Capture the cell that displays the provided text and extract its [X, Y] central coordinate. 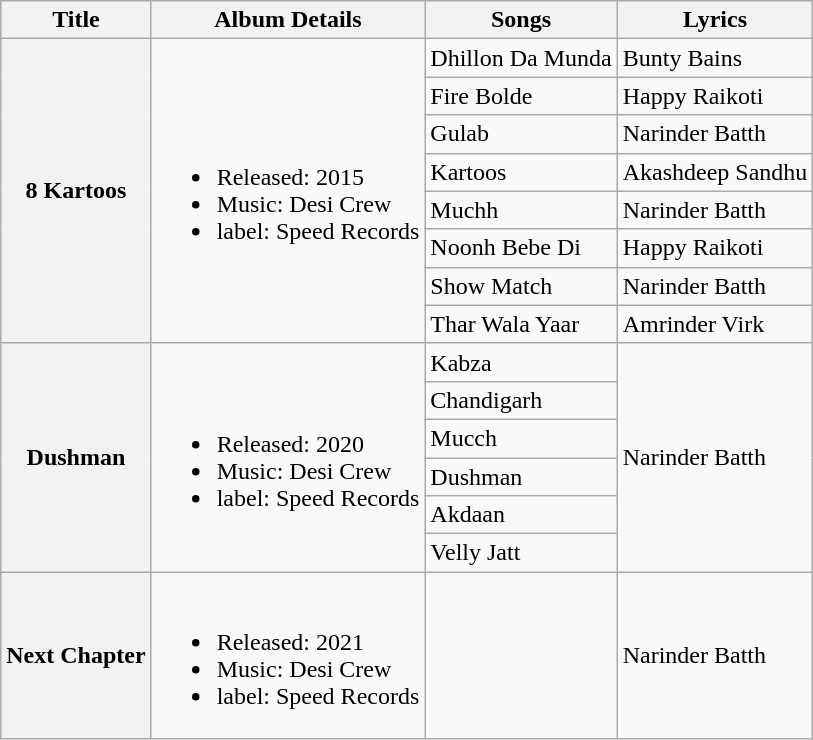
Title [76, 20]
Lyrics [715, 20]
Noonh Bebe Di [521, 248]
Released: 2021Music: Desi Crewlabel: Speed Records [288, 656]
Velly Jatt [521, 553]
Kabza [521, 362]
Show Match [521, 286]
Fire Bolde [521, 96]
Released: 2020Music: Desi Crewlabel: Speed Records [288, 457]
Gulab [521, 134]
Kartoos [521, 172]
Next Chapter [76, 656]
Mucch [521, 438]
Thar Wala Yaar [521, 324]
Songs [521, 20]
Amrinder Virk [715, 324]
Dhillon Da Munda [521, 58]
Chandigarh [521, 400]
Akdaan [521, 515]
8 Kartoos [76, 191]
Bunty Bains [715, 58]
Album Details [288, 20]
Akashdeep Sandhu [715, 172]
Muchh [521, 210]
Released: 2015Music: Desi Crewlabel: Speed Records [288, 191]
